Identify which cell holds the provided text, then report its [x, y] central coordinate. 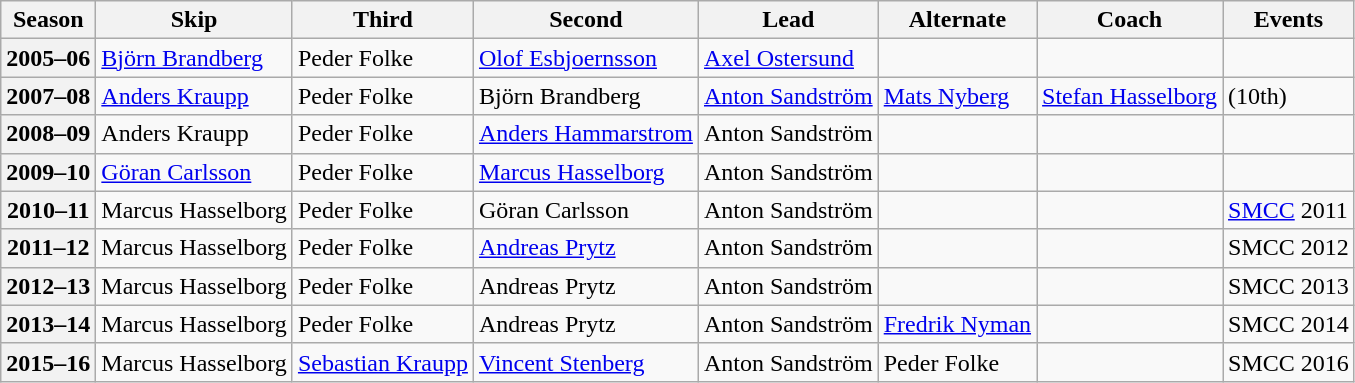
Coach [1130, 20]
Skip [194, 20]
Third [382, 20]
Olof Esbjoernsson [586, 58]
2008–09 [48, 134]
Mats Nyberg [957, 96]
Axel Ostersund [788, 58]
2009–10 [48, 172]
2005–06 [48, 58]
Alternate [957, 20]
SMCC 2013 [1288, 286]
Second [586, 20]
Season [48, 20]
Lead [788, 20]
(10th) [1288, 96]
SMCC 2011 [1288, 210]
Stefan Hasselborg [1130, 96]
SMCC 2014 [1288, 324]
2011–12 [48, 248]
SMCC 2012 [1288, 248]
SMCC 2016 [1288, 362]
2007–08 [48, 96]
Events [1288, 20]
2012–13 [48, 286]
2013–14 [48, 324]
2010–11 [48, 210]
Anders Hammarstrom [586, 134]
Vincent Stenberg [586, 362]
Fredrik Nyman [957, 324]
2015–16 [48, 362]
Sebastian Kraupp [382, 362]
